Return the [X, Y] coordinate for the center point of the cell that contains the specified text.  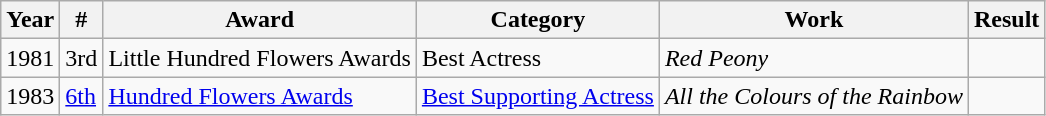
3rd [82, 58]
Hundred Flowers Awards [260, 96]
All the Colours of the Rainbow [814, 96]
Category [538, 20]
Red Peony [814, 58]
Result [1006, 20]
Year [30, 20]
Best Actress [538, 58]
Little Hundred Flowers Awards [260, 58]
1981 [30, 58]
Best Supporting Actress [538, 96]
Work [814, 20]
Award [260, 20]
1983 [30, 96]
6th [82, 96]
# [82, 20]
